Provide the (x, y) coordinate of the cell's center where the given text is located.  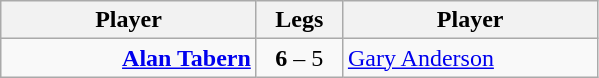
Gary Anderson (470, 58)
Alan Tabern (129, 58)
6 – 5 (299, 58)
Legs (299, 20)
